Return the [x, y] coordinate for the center point of the cell that contains the specified text.  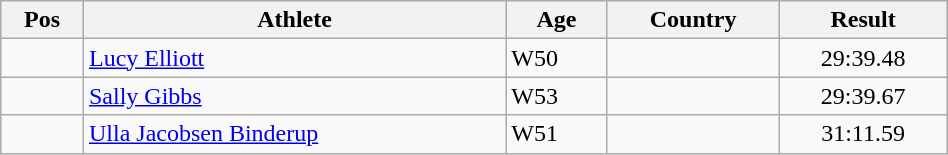
W53 [556, 96]
Sally Gibbs [294, 96]
W50 [556, 58]
Lucy Elliott [294, 58]
Country [693, 20]
Pos [42, 20]
29:39.67 [863, 96]
29:39.48 [863, 58]
Ulla Jacobsen Binderup [294, 134]
Result [863, 20]
31:11.59 [863, 134]
W51 [556, 134]
Athlete [294, 20]
Age [556, 20]
